Determine the [X, Y] coordinate at the center of the cell enclosing the given text.  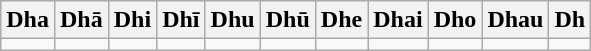
Dhī [181, 20]
Dhi [132, 20]
Dh [570, 20]
Dhau [516, 20]
Dhū [288, 20]
Dhā [81, 20]
Dhu [232, 20]
Dhe [341, 20]
Dho [455, 20]
Dhai [398, 20]
Dha [28, 20]
